Detect which cell encompasses the target text, then output its [x, y] center coordinate. 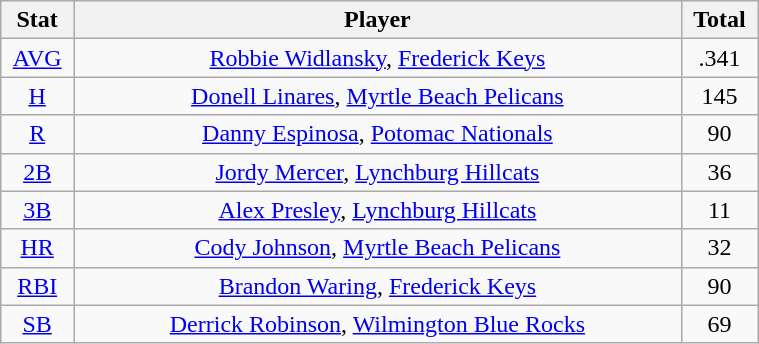
HR [38, 248]
Brandon Waring, Frederick Keys [378, 286]
Alex Presley, Lynchburg Hillcats [378, 210]
Danny Espinosa, Potomac Nationals [378, 134]
32 [719, 248]
Stat [38, 20]
69 [719, 324]
145 [719, 96]
AVG [38, 58]
.341 [719, 58]
R [38, 134]
RBI [38, 286]
2B [38, 172]
Robbie Widlansky, Frederick Keys [378, 58]
Derrick Robinson, Wilmington Blue Rocks [378, 324]
36 [719, 172]
Cody Johnson, Myrtle Beach Pelicans [378, 248]
Donell Linares, Myrtle Beach Pelicans [378, 96]
11 [719, 210]
Player [378, 20]
H [38, 96]
3B [38, 210]
Jordy Mercer, Lynchburg Hillcats [378, 172]
Total [719, 20]
SB [38, 324]
